Return the (X, Y) coordinate for the center point of the cell that contains the specified text.  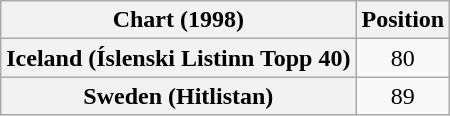
Sweden (Hitlistan) (178, 96)
80 (403, 58)
Chart (1998) (178, 20)
89 (403, 96)
Iceland (Íslenski Listinn Topp 40) (178, 58)
Position (403, 20)
